Scan for the cell matching the given text and deliver its (X, Y) coordinate at center. 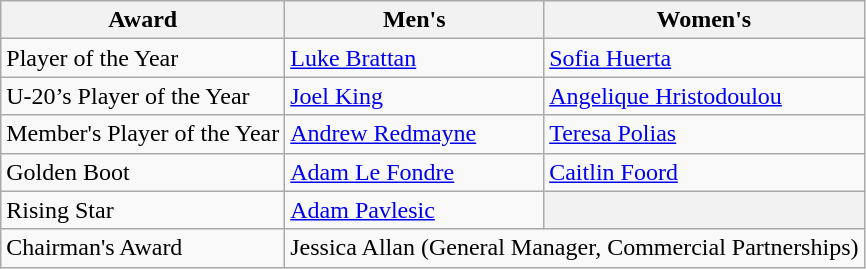
Joel King (414, 96)
Women's (704, 20)
Andrew Redmayne (414, 134)
Adam Le Fondre (414, 172)
Award (143, 20)
Sofia Huerta (704, 58)
Chairman's Award (143, 248)
Men's (414, 20)
Golden Boot (143, 172)
Player of the Year (143, 58)
Caitlin Foord (704, 172)
Adam Pavlesic (414, 210)
Teresa Polias (704, 134)
Member's Player of the Year (143, 134)
Angelique Hristodoulou (704, 96)
Luke Brattan (414, 58)
Jessica Allan (General Manager, Commercial Partnerships) (574, 248)
U-20’s Player of the Year (143, 96)
Rising Star (143, 210)
